Return the (x, y) coordinate for the center point of the cell that contains the specified text.  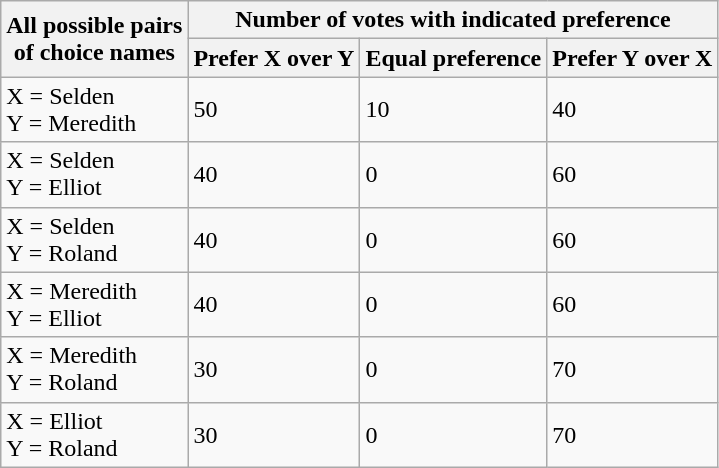
X = MeredithY = Elliot (94, 304)
All possible pairsof choice names (94, 39)
X = SeldenY = Meredith (94, 110)
Prefer Y over X (632, 58)
X = ElliotY = Roland (94, 434)
X = SeldenY = Elliot (94, 174)
Number of votes with indicated preference (453, 20)
X = SeldenY = Roland (94, 240)
Equal preference (454, 58)
10 (454, 110)
50 (274, 110)
X = MeredithY = Roland (94, 370)
Prefer X over Y (274, 58)
